Identify which cell holds the provided text, then report its [x, y] central coordinate. 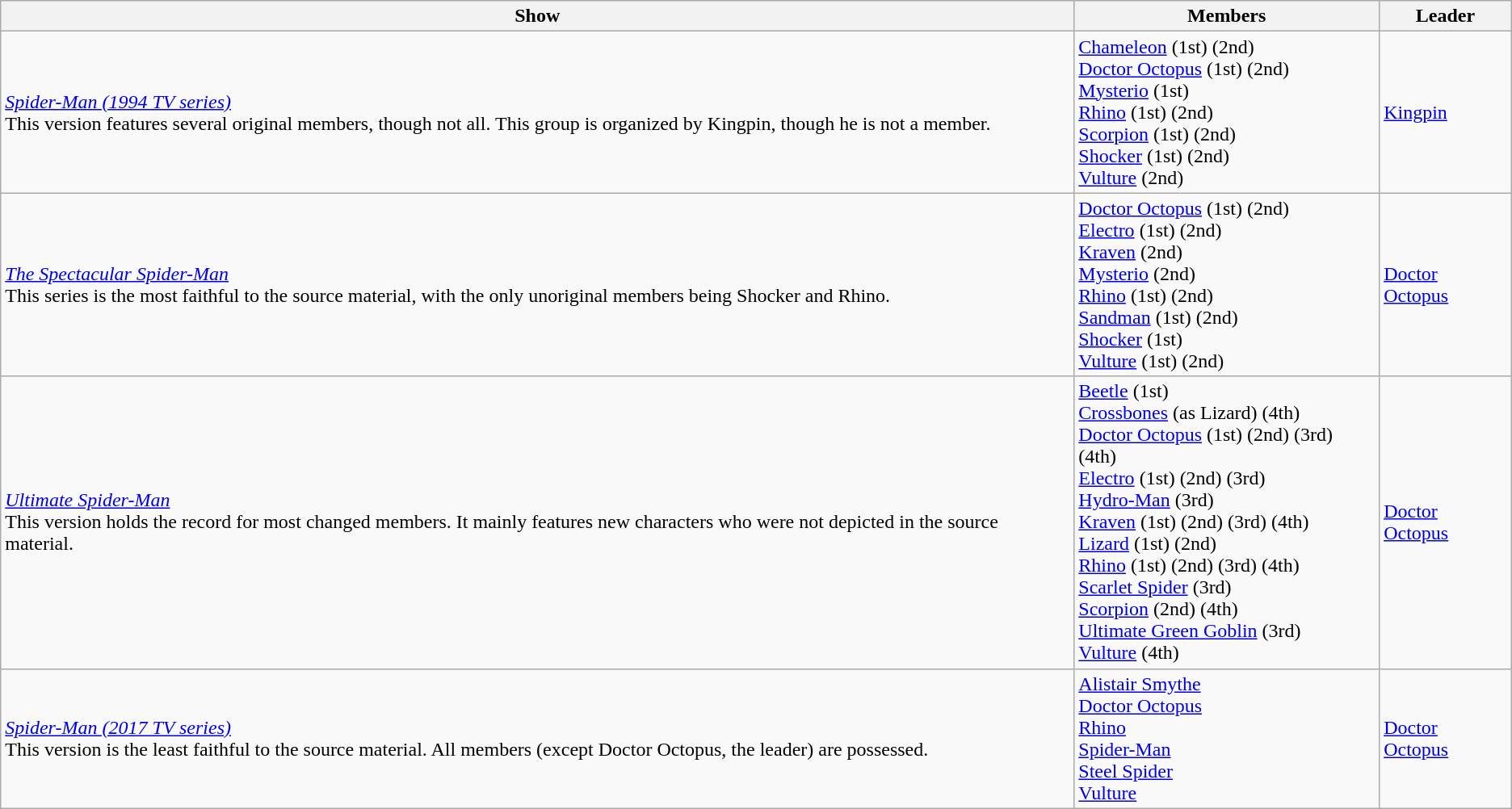
Kingpin [1446, 112]
Leader [1446, 16]
Chameleon (1st) (2nd)Doctor Octopus (1st) (2nd)Mysterio (1st)Rhino (1st) (2nd)Scorpion (1st) (2nd)Shocker (1st) (2nd)Vulture (2nd) [1227, 112]
The Spectacular Spider-ManThis series is the most faithful to the source material, with the only unoriginal members being Shocker and Rhino. [538, 284]
Show [538, 16]
Members [1227, 16]
Alistair SmytheDoctor OctopusRhinoSpider-ManSteel SpiderVulture [1227, 738]
Spider-Man (2017 TV series)This version is the least faithful to the source material. All members (except Doctor Octopus, the leader) are possessed. [538, 738]
Doctor Octopus (1st) (2nd) Electro (1st) (2nd)Kraven (2nd)Mysterio (2nd)Rhino (1st) (2nd)Sandman (1st) (2nd)Shocker (1st)Vulture (1st) (2nd) [1227, 284]
